Locate the cell with the specified text and output its (X, Y) center coordinate. 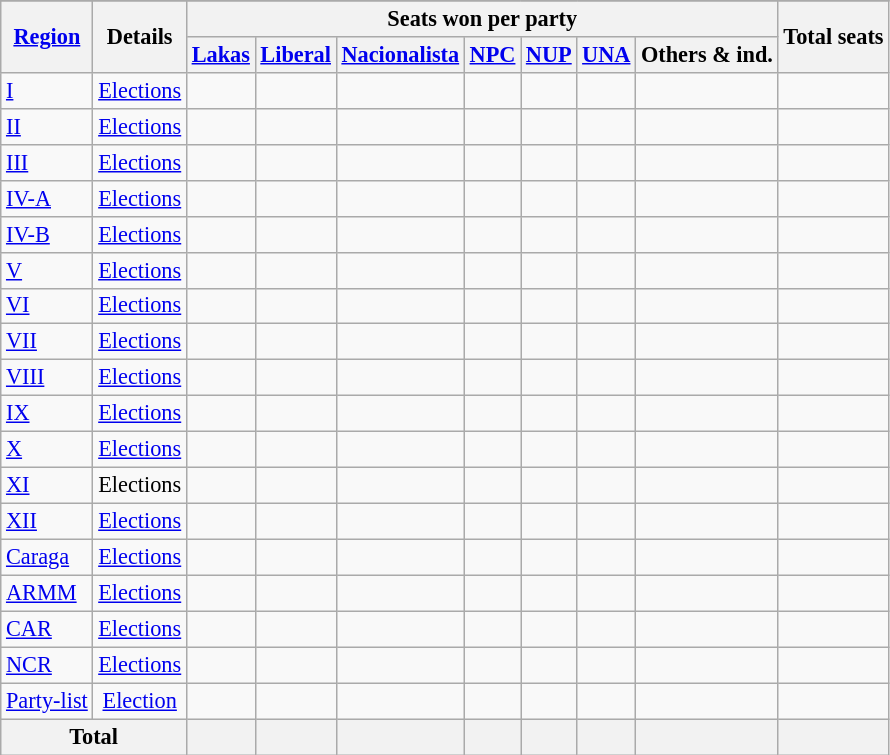
Seats won per party (482, 19)
II (47, 126)
VIII (47, 378)
Election (140, 701)
ARMM (47, 593)
III (47, 162)
Total seats (834, 37)
Total (94, 737)
Details (140, 37)
Caraga (47, 557)
NUP (549, 55)
Lakas (220, 55)
XII (47, 521)
XI (47, 485)
UNA (606, 55)
Liberal (296, 55)
I (47, 90)
CAR (47, 629)
VII (47, 342)
X (47, 450)
IX (47, 414)
V (47, 270)
IV-A (47, 198)
VI (47, 306)
Others & ind. (707, 55)
Region (47, 37)
Nacionalista (400, 55)
IV-B (47, 234)
NPC (492, 55)
NCR (47, 665)
Party-list (47, 701)
